Find where the given text appears and provide that cell's center as [x, y] coordinate. 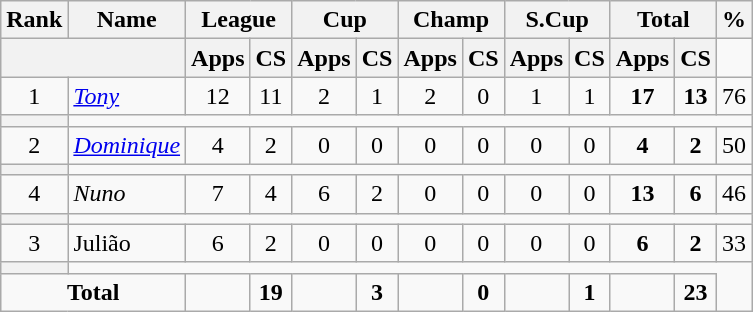
7 [218, 194]
League [239, 20]
50 [734, 145]
Julião [127, 243]
Name [127, 20]
46 [734, 194]
S.Cup [557, 20]
Tony [127, 96]
17 [642, 96]
19 [271, 292]
23 [696, 292]
12 [218, 96]
76 [734, 96]
33 [734, 243]
Champ [451, 20]
Nuno [127, 194]
Rank [34, 20]
11 [271, 96]
Dominique [127, 145]
Cup [345, 20]
% [734, 20]
